Extract the (x, y) coordinate from the center of the cell holding the provided text.  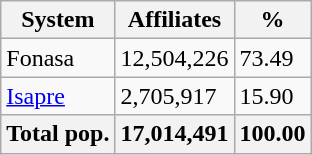
% (272, 20)
12,504,226 (174, 58)
System (58, 20)
15.90 (272, 96)
Fonasa (58, 58)
73.49 (272, 58)
2,705,917 (174, 96)
Total pop. (58, 134)
17,014,491 (174, 134)
Isapre (58, 96)
100.00 (272, 134)
Affiliates (174, 20)
